Determine the (X, Y) coordinate at the center of the cell enclosing the given text.  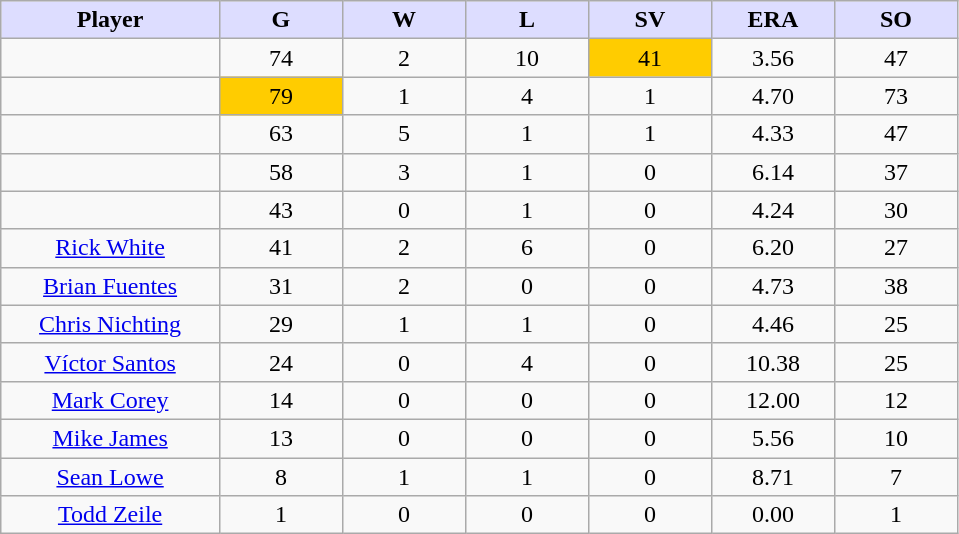
4.24 (772, 210)
Víctor Santos (110, 362)
Chris Nichting (110, 324)
63 (280, 134)
10.38 (772, 362)
3 (404, 172)
4.73 (772, 286)
8 (280, 477)
Rick White (110, 248)
30 (896, 210)
12.00 (772, 400)
43 (280, 210)
W (404, 20)
Player (110, 20)
37 (896, 172)
8.71 (772, 477)
6 (526, 248)
SV (650, 20)
14 (280, 400)
5.56 (772, 438)
12 (896, 400)
Brian Fuentes (110, 286)
Sean Lowe (110, 477)
4.70 (772, 96)
31 (280, 286)
4.46 (772, 324)
29 (280, 324)
ERA (772, 20)
24 (280, 362)
58 (280, 172)
7 (896, 477)
L (526, 20)
6.14 (772, 172)
Todd Zeile (110, 515)
27 (896, 248)
79 (280, 96)
Mark Corey (110, 400)
Mike James (110, 438)
3.56 (772, 58)
6.20 (772, 248)
SO (896, 20)
G (280, 20)
4.33 (772, 134)
0.00 (772, 515)
73 (896, 96)
5 (404, 134)
38 (896, 286)
74 (280, 58)
13 (280, 438)
